Find where the given text appears and provide that cell's center as (x, y) coordinate. 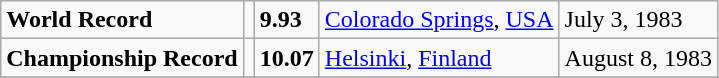
July 3, 1983 (638, 20)
August 8, 1983 (638, 58)
World Record (122, 20)
9.93 (286, 20)
10.07 (286, 58)
Helsinki, Finland (439, 58)
Championship Record (122, 58)
Colorado Springs, USA (439, 20)
